For the text-containing cell, return its midpoint in (x, y) coordinate format. 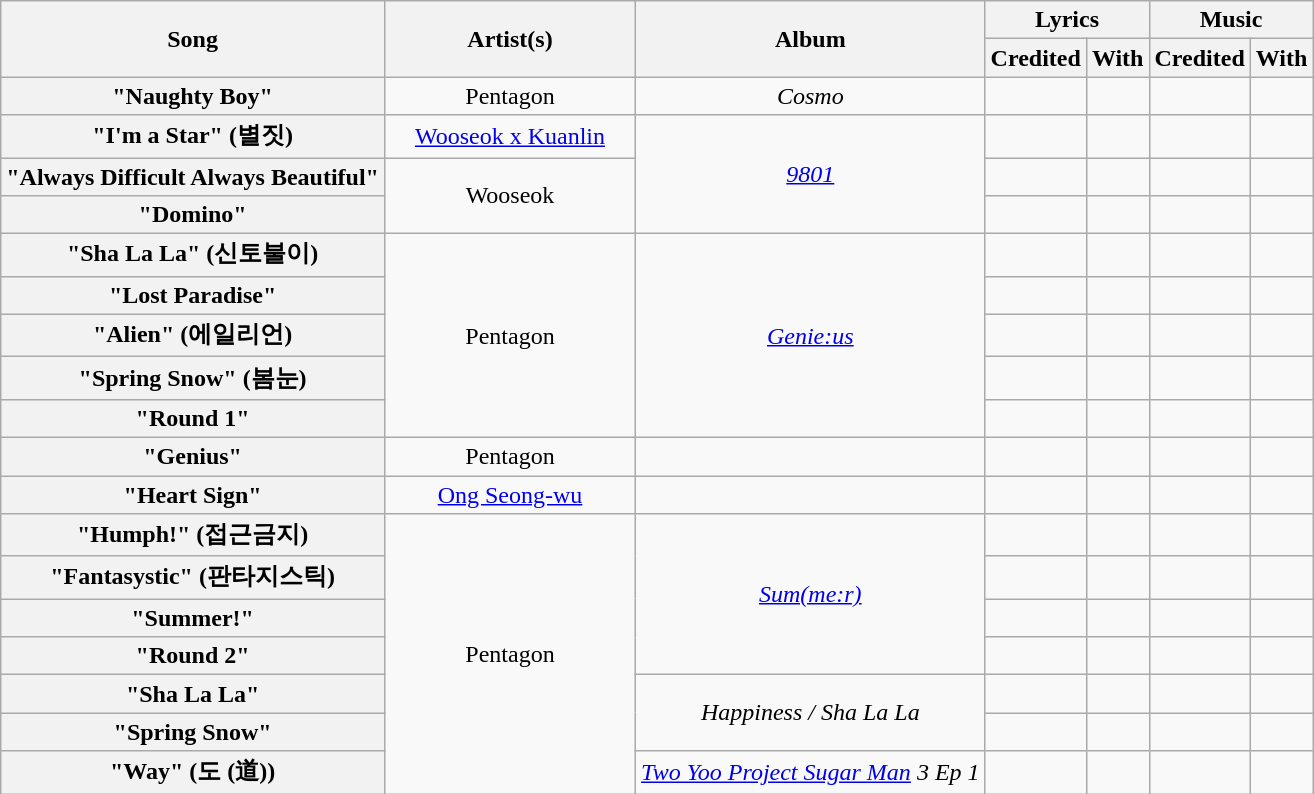
Lyrics (1067, 20)
Song (193, 39)
Ong Seong-wu (510, 495)
"Naughty Boy" (193, 96)
Sum(me:r) (811, 594)
"Alien" (에일리언) (193, 336)
Music (1231, 20)
"Domino" (193, 215)
"Genius" (193, 456)
"Sha La La" (193, 694)
Wooseok x Kuanlin (510, 136)
"Lost Paradise" (193, 295)
Cosmo (811, 96)
Artist(s) (510, 39)
Two Yoo Project Sugar Man 3 Ep 1 (811, 772)
"Spring Snow" (봄눈) (193, 378)
"Round 2" (193, 656)
Wooseok (510, 196)
"Round 1" (193, 418)
"Sha La La" (신토불이) (193, 256)
"Spring Snow" (193, 732)
Genie:us (811, 336)
"Humph!" (접근금지) (193, 536)
"Way" (도 (道)) (193, 772)
"Fantasystic" (판타지스틱) (193, 578)
"Summer!" (193, 618)
Album (811, 39)
Happiness / Sha La La (811, 713)
9801 (811, 174)
"Always Difficult Always Beautiful" (193, 177)
"Heart Sign" (193, 495)
"I'm a Star" (별짓) (193, 136)
